Output the [x, y] coordinate of the center of the cell containing the given text.  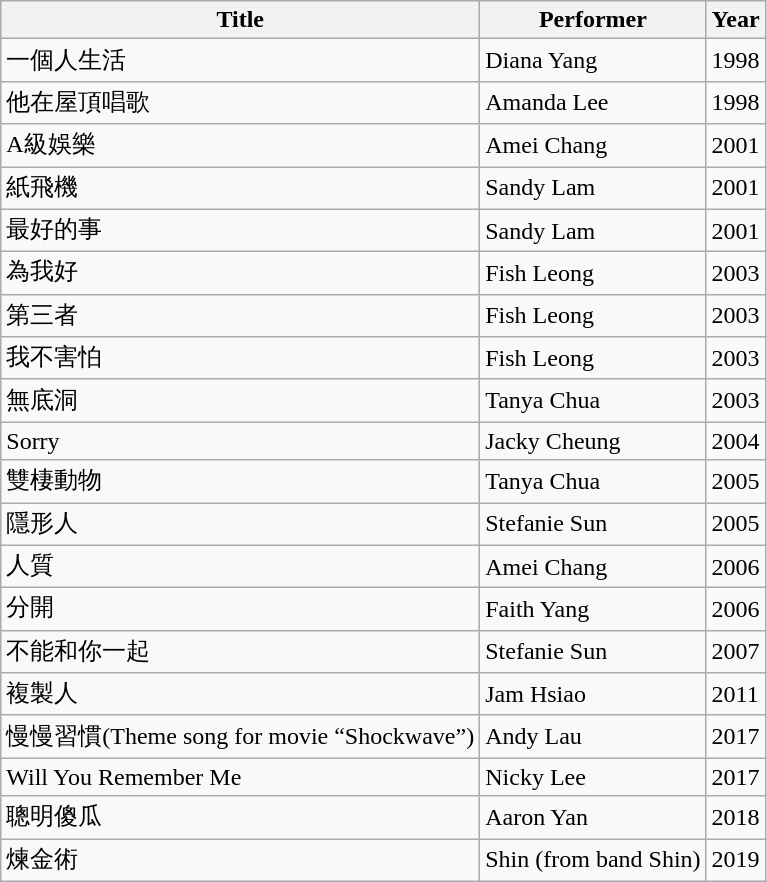
Nicky Lee [593, 777]
雙棲動物 [240, 482]
2007 [736, 652]
複製人 [240, 694]
2011 [736, 694]
Performer [593, 20]
Sorry [240, 441]
2018 [736, 818]
Andy Lau [593, 736]
Aaron Yan [593, 818]
Shin (from band Shin) [593, 860]
2019 [736, 860]
第三者 [240, 316]
Title [240, 20]
不能和你一起 [240, 652]
Diana Yang [593, 60]
Amanda Lee [593, 102]
一個人生活 [240, 60]
慢慢習慣(Theme song for movie “Shockwave”) [240, 736]
為我好 [240, 274]
人質 [240, 566]
分開 [240, 610]
Year [736, 20]
他在屋頂唱歌 [240, 102]
2004 [736, 441]
Jacky Cheung [593, 441]
煉金術 [240, 860]
最好的事 [240, 230]
Will You Remember Me [240, 777]
我不害怕 [240, 358]
Faith Yang [593, 610]
隱形人 [240, 524]
聰明傻瓜 [240, 818]
紙飛機 [240, 188]
A級娛樂 [240, 146]
無底洞 [240, 400]
Jam Hsiao [593, 694]
